Search for the cell housing the specified text and yield its [x, y] center coordinate. 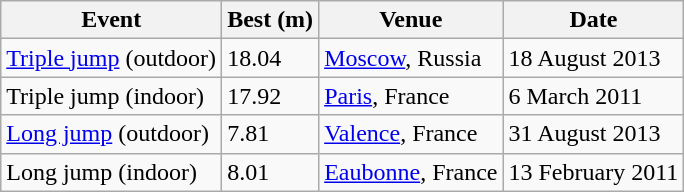
13 February 2011 [594, 172]
Long jump (outdoor) [112, 134]
Long jump (indoor) [112, 172]
Date [594, 20]
18 August 2013 [594, 58]
Event [112, 20]
Triple jump (indoor) [112, 96]
Moscow, Russia [411, 58]
31 August 2013 [594, 134]
Best (m) [270, 20]
8.01 [270, 172]
Venue [411, 20]
6 March 2011 [594, 96]
Valence, France [411, 134]
7.81 [270, 134]
Triple jump (outdoor) [112, 58]
18.04 [270, 58]
Paris, France [411, 96]
17.92 [270, 96]
Eaubonne, France [411, 172]
